Detect which cell encompasses the target text, then output its [x, y] center coordinate. 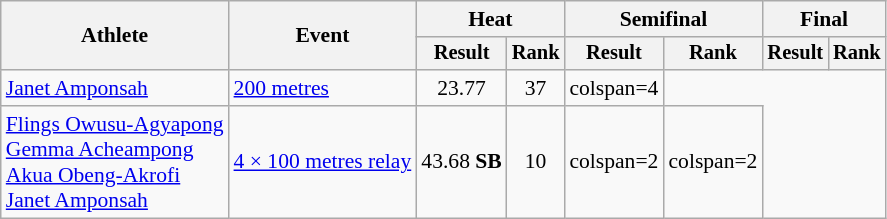
Athlete [115, 36]
200 metres [323, 88]
10 [536, 162]
Flings Owusu-AgyapongGemma AcheampongAkua Obeng-AkrofiJanet Amponsah [115, 162]
4 × 100 metres relay [323, 162]
Heat [490, 19]
Semifinal [663, 19]
23.77 [462, 88]
Event [323, 36]
43.68 SB [462, 162]
colspan=4 [614, 88]
Final [824, 19]
37 [536, 88]
Janet Amponsah [115, 88]
